Search for the cell housing the specified text and yield its (x, y) center coordinate. 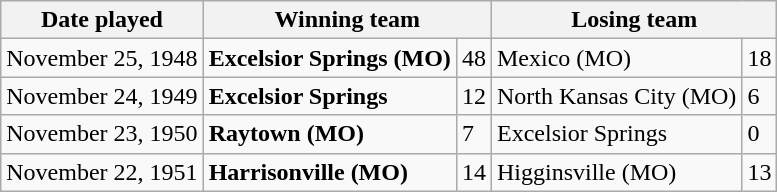
13 (760, 172)
7 (474, 134)
Raytown (MO) (330, 134)
North Kansas City (MO) (616, 96)
Harrisonville (MO) (330, 172)
November 25, 1948 (102, 58)
November 24, 1949 (102, 96)
Mexico (MO) (616, 58)
Winning team (347, 20)
November 23, 1950 (102, 134)
Higginsville (MO) (616, 172)
November 22, 1951 (102, 172)
48 (474, 58)
14 (474, 172)
Date played (102, 20)
0 (760, 134)
18 (760, 58)
6 (760, 96)
Excelsior Springs (MO) (330, 58)
12 (474, 96)
Losing team (634, 20)
